Extract the [x, y] coordinate from the center of the cell holding the provided text.  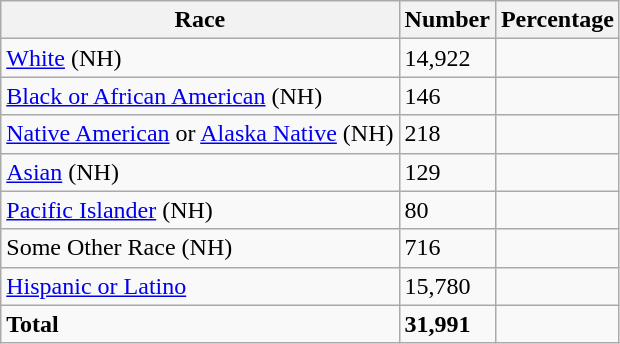
Black or African American (NH) [200, 96]
80 [447, 210]
White (NH) [200, 58]
Asian (NH) [200, 172]
Total [200, 324]
Some Other Race (NH) [200, 248]
129 [447, 172]
31,991 [447, 324]
Native American or Alaska Native (NH) [200, 134]
15,780 [447, 286]
716 [447, 248]
Pacific Islander (NH) [200, 210]
Number [447, 20]
Race [200, 20]
146 [447, 96]
14,922 [447, 58]
218 [447, 134]
Percentage [557, 20]
Hispanic or Latino [200, 286]
